For the text-containing cell, return its midpoint in [x, y] coordinate format. 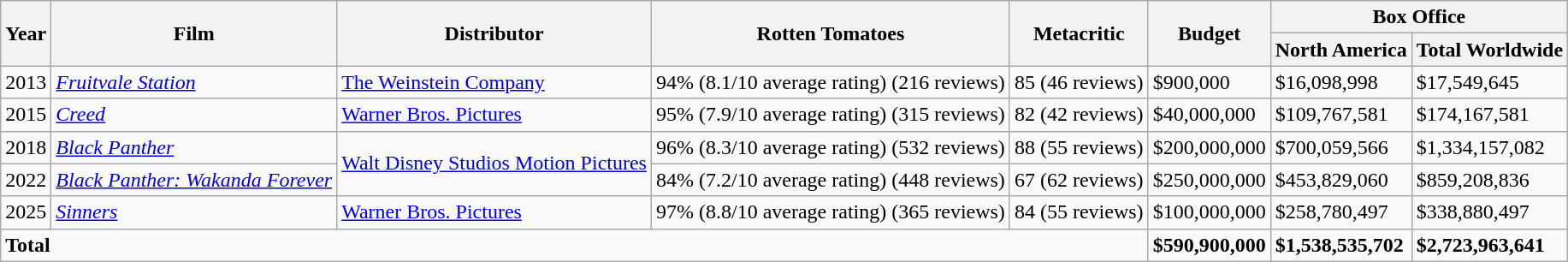
$17,549,645 [1489, 82]
Rotten Tomatoes [830, 33]
Creed [194, 115]
Budget [1210, 33]
Year [26, 33]
67 (62 reviews) [1079, 180]
95% (7.9/10 average rating) (315 reviews) [830, 115]
2018 [26, 147]
2022 [26, 180]
Walt Disney Studios Motion Pictures [494, 164]
96% (8.3/10 average rating) (532 reviews) [830, 147]
$453,829,060 [1341, 180]
$258,780,497 [1341, 212]
84% (7.2/10 average rating) (448 reviews) [830, 180]
82 (42 reviews) [1079, 115]
94% (8.1/10 average rating) (216 reviews) [830, 82]
Film [194, 33]
2025 [26, 212]
2013 [26, 82]
2015 [26, 115]
Total Worldwide [1489, 50]
Black Panther [194, 147]
$16,098,998 [1341, 82]
$1,538,535,702 [1341, 245]
Box Office [1418, 17]
Fruitvale Station [194, 82]
97% (8.8/10 average rating) (365 reviews) [830, 212]
$859,208,836 [1489, 180]
$100,000,000 [1210, 212]
84 (55 reviews) [1079, 212]
The Weinstein Company [494, 82]
Distributor [494, 33]
$174,167,581 [1489, 115]
85 (46 reviews) [1079, 82]
$250,000,000 [1210, 180]
North America [1341, 50]
$338,880,497 [1489, 212]
Total [575, 245]
$40,000,000 [1210, 115]
$700,059,566 [1341, 147]
$590,900,000 [1210, 245]
$200,000,000 [1210, 147]
$1,334,157,082 [1489, 147]
88 (55 reviews) [1079, 147]
Black Panther: Wakanda Forever [194, 180]
Metacritic [1079, 33]
Sinners [194, 212]
$900,000 [1210, 82]
$109,767,581 [1341, 115]
$2,723,963,641 [1489, 245]
